Determine the [X, Y] coordinate at the center of the cell enclosing the given text.  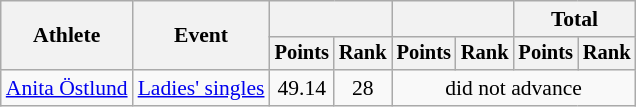
49.14 [302, 88]
Event [202, 36]
Ladies' singles [202, 88]
Total [575, 19]
did not advance [514, 88]
Anita Östlund [67, 88]
Athlete [67, 36]
28 [363, 88]
